Find where the given text appears and provide that cell's center as [x, y] coordinate. 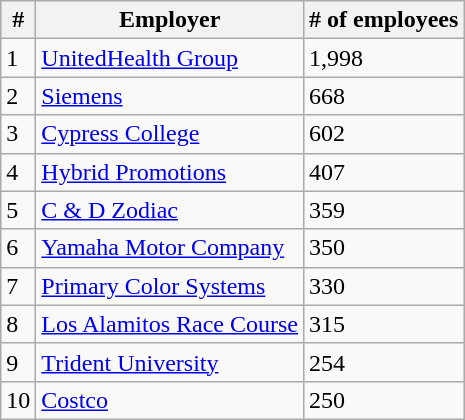
8 [18, 324]
254 [384, 362]
407 [384, 172]
315 [384, 324]
1,998 [384, 58]
7 [18, 286]
4 [18, 172]
3 [18, 134]
5 [18, 210]
Costco [170, 400]
# [18, 20]
Yamaha Motor Company [170, 248]
Siemens [170, 96]
10 [18, 400]
Employer [170, 20]
1 [18, 58]
Los Alamitos Race Course [170, 324]
Trident University [170, 362]
330 [384, 286]
Cypress College [170, 134]
602 [384, 134]
# of employees [384, 20]
2 [18, 96]
668 [384, 96]
350 [384, 248]
250 [384, 400]
UnitedHealth Group [170, 58]
6 [18, 248]
Primary Color Systems [170, 286]
359 [384, 210]
C & D Zodiac [170, 210]
9 [18, 362]
Hybrid Promotions [170, 172]
